For the text-containing cell, return its midpoint in (x, y) coordinate format. 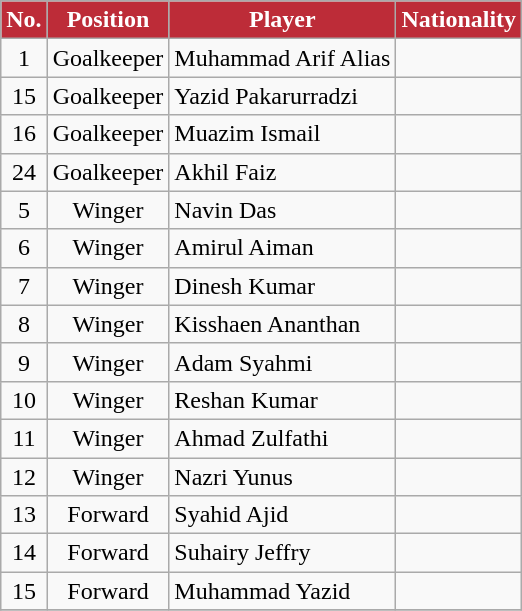
24 (24, 172)
12 (24, 477)
13 (24, 515)
Muazim Ismail (282, 134)
Navin Das (282, 210)
Muhammad Arif Alias (282, 58)
Position (108, 20)
Amirul Aiman (282, 248)
8 (24, 324)
Suhairy Jeffry (282, 553)
Ahmad Zulfathi (282, 438)
Dinesh Kumar (282, 286)
Muhammad Yazid (282, 591)
Player (282, 20)
7 (24, 286)
Kisshaen Ananthan (282, 324)
5 (24, 210)
16 (24, 134)
Akhil Faiz (282, 172)
Adam Syahmi (282, 362)
Reshan Kumar (282, 400)
6 (24, 248)
14 (24, 553)
Syahid Ajid (282, 515)
9 (24, 362)
No. (24, 20)
11 (24, 438)
10 (24, 400)
Nazri Yunus (282, 477)
1 (24, 58)
Yazid Pakarurradzi (282, 96)
Nationality (459, 20)
